Provide the [X, Y] coordinate of the cell's center where the given text is located.  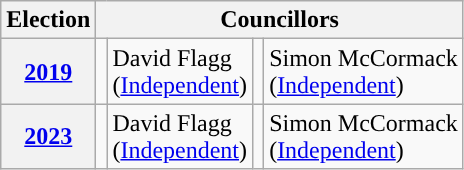
2023 [48, 136]
2019 [48, 72]
Councillors [280, 20]
Election [48, 20]
